Scan for the cell matching the given text and deliver its [x, y] coordinate at center. 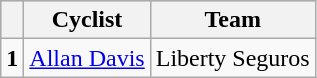
Team [232, 20]
Allan Davis [87, 58]
Cyclist [87, 20]
1 [12, 58]
Liberty Seguros [232, 58]
